Return the (X, Y) coordinate for the center point of the cell that contains the specified text.  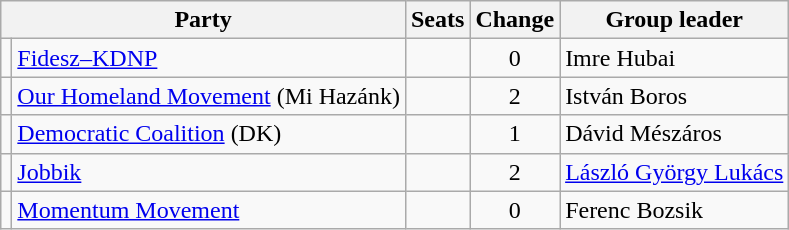
Change (515, 20)
Democratic Coalition (DK) (209, 134)
Imre Hubai (674, 58)
Ferenc Bozsik (674, 210)
Party (204, 20)
Jobbik (209, 172)
1 (515, 134)
Seats (437, 20)
Dávid Mészáros (674, 134)
Our Homeland Movement (Mi Hazánk) (209, 96)
István Boros (674, 96)
Group leader (674, 20)
Fidesz–KDNP (209, 58)
László György Lukács (674, 172)
Momentum Movement (209, 210)
